Detect which cell encompasses the target text, then output its [x, y] center coordinate. 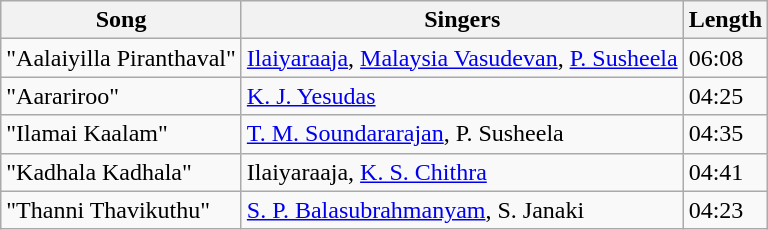
"Kadhala Kadhala" [122, 172]
S. P. Balasubrahmanyam, S. Janaki [462, 210]
04:23 [725, 210]
04:25 [725, 96]
Length [725, 20]
04:35 [725, 134]
Ilaiyaraaja, Malaysia Vasudevan, P. Susheela [462, 58]
"Aarariroo" [122, 96]
"Thanni Thavikuthu" [122, 210]
"Aalaiyilla Piranthaval" [122, 58]
Ilaiyaraaja, K. S. Chithra [462, 172]
T. M. Soundararajan, P. Susheela [462, 134]
Song [122, 20]
Singers [462, 20]
04:41 [725, 172]
"Ilamai Kaalam" [122, 134]
06:08 [725, 58]
K. J. Yesudas [462, 96]
